Determine the [x, y] coordinate at the center of the cell enclosing the given text.  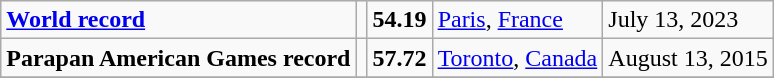
Parapan American Games record [178, 58]
World record [178, 20]
July 13, 2023 [688, 20]
Paris, France [518, 20]
57.72 [400, 58]
August 13, 2015 [688, 58]
Toronto, Canada [518, 58]
54.19 [400, 20]
